Extract the [x, y] coordinate from the center of the cell holding the provided text.  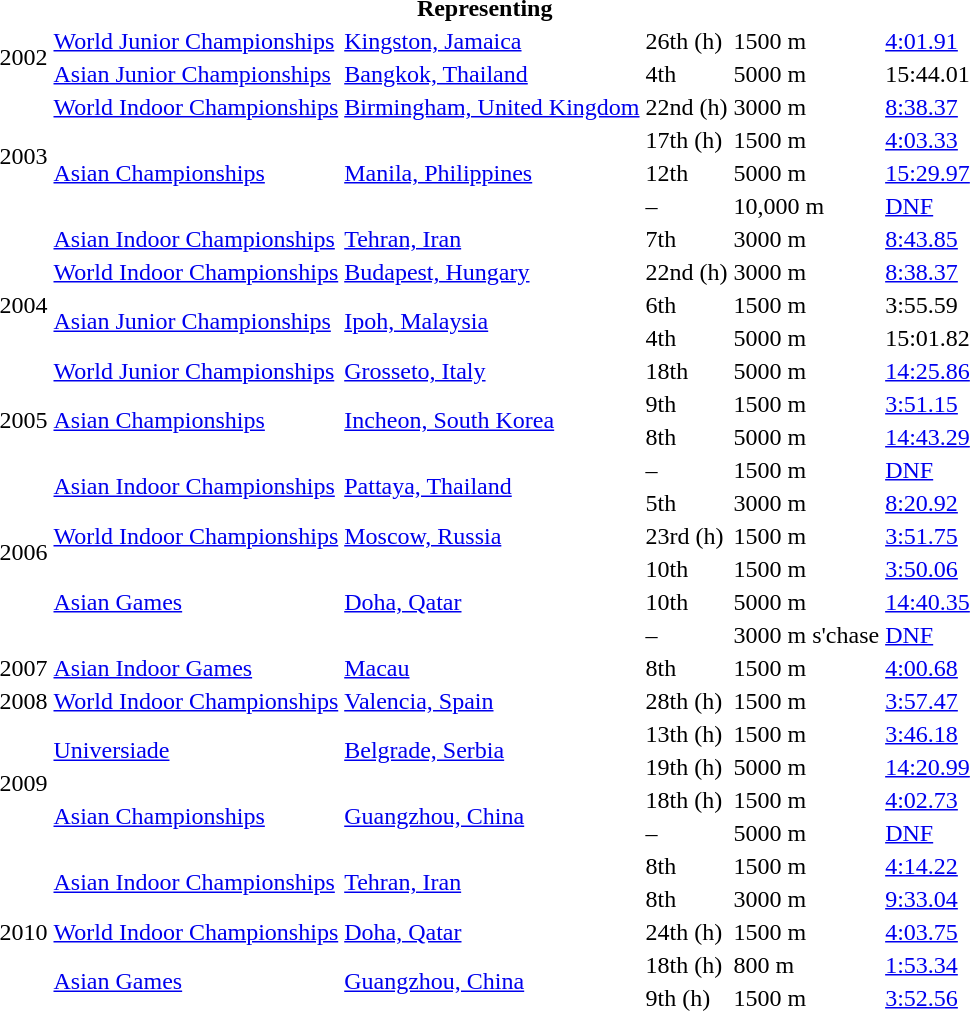
Guangzhou, China [492, 816]
19th (h) [686, 767]
12th [686, 173]
Macau [492, 668]
Moscow, Russia [492, 536]
Ipoh, Malaysia [492, 322]
17th (h) [686, 140]
7th [686, 239]
10,000 m [806, 206]
Asian Indoor Games [196, 668]
9th [686, 404]
Grosseto, Italy [492, 371]
800 m [806, 965]
24th (h) [686, 932]
Incheon, South Korea [492, 420]
13th (h) [686, 734]
23rd (h) [686, 536]
Kingston, Jamaica [492, 41]
Universiade [196, 750]
6th [686, 305]
Pattaya, Thailand [492, 486]
26th (h) [686, 41]
Valencia, Spain [492, 701]
Budapest, Hungary [492, 272]
3000 m s'chase [806, 635]
Bangkok, Thailand [492, 74]
28th (h) [686, 701]
Manila, Philippines [492, 173]
Asian Games [196, 602]
5th [686, 503]
Birmingham, United Kingdom [492, 107]
18th [686, 371]
Belgrade, Serbia [492, 750]
